Identify which cell holds the provided text, then report its [x, y] central coordinate. 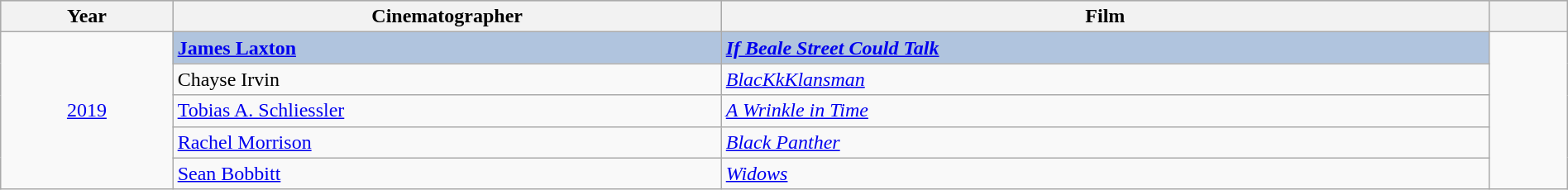
Tobias A. Schliessler [447, 111]
Film [1105, 17]
Cinematographer [447, 17]
Year [87, 17]
Black Panther [1105, 142]
If Beale Street Could Talk [1105, 48]
BlacKkKlansman [1105, 79]
James Laxton [447, 48]
Widows [1105, 173]
Sean Bobbitt [447, 173]
2019 [87, 111]
A Wrinkle in Time [1105, 111]
Rachel Morrison [447, 142]
Chayse Irvin [447, 79]
